Capture the cell that displays the provided text and extract its [X, Y] central coordinate. 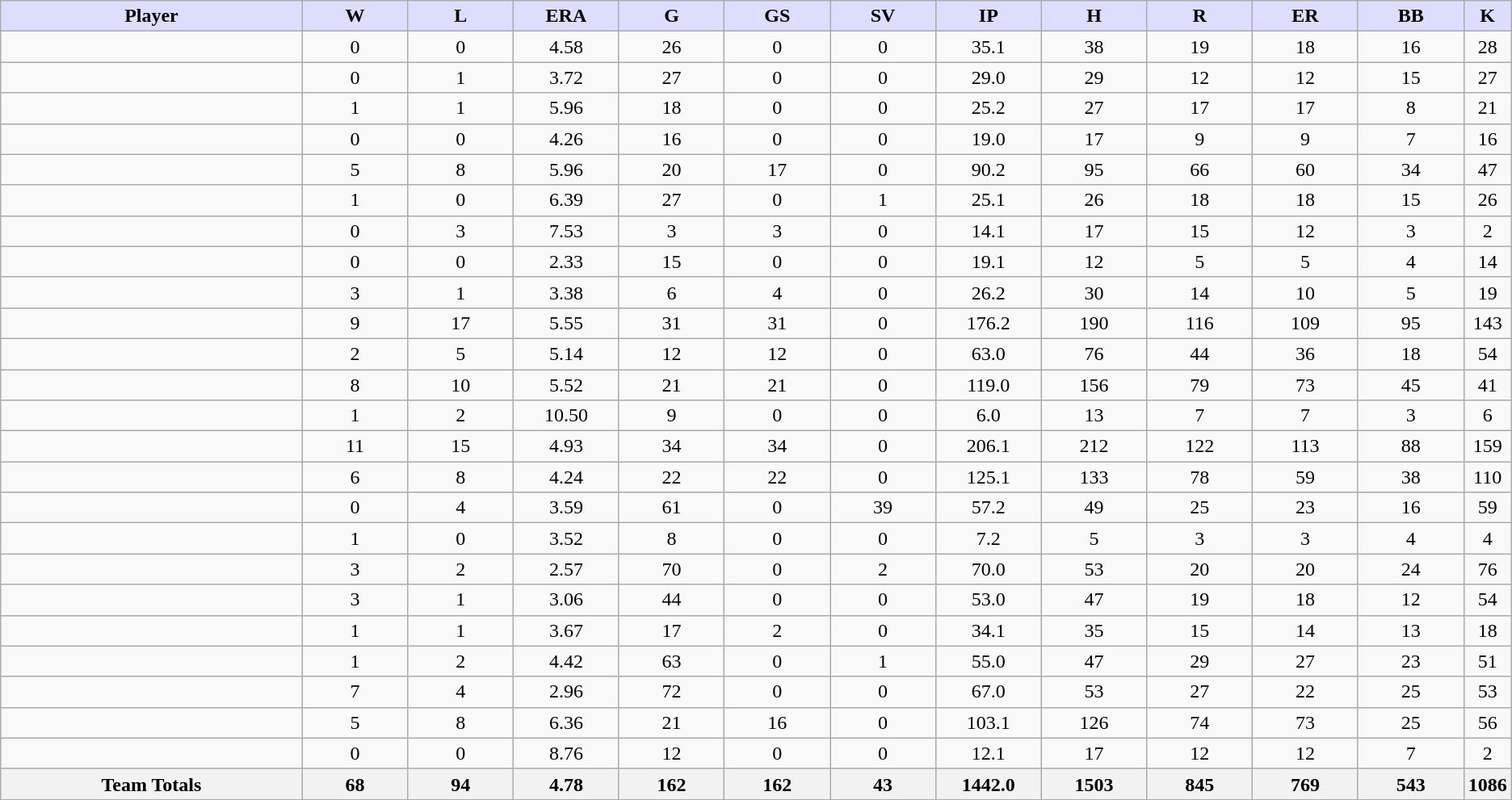
12.1 [989, 753]
53.0 [989, 600]
ER [1305, 16]
63.0 [989, 354]
11 [355, 446]
29.0 [989, 77]
Team Totals [152, 784]
36 [1305, 354]
24 [1410, 569]
6.36 [567, 723]
57.2 [989, 508]
63 [672, 661]
3.38 [567, 292]
30 [1094, 292]
70 [672, 569]
176.2 [989, 323]
60 [1305, 170]
5.52 [567, 385]
BB [1410, 16]
6.0 [989, 416]
34.1 [989, 630]
R [1200, 16]
133 [1094, 477]
156 [1094, 385]
H [1094, 16]
35 [1094, 630]
10.50 [567, 416]
25.1 [989, 200]
113 [1305, 446]
1442.0 [989, 784]
109 [1305, 323]
2.57 [567, 569]
19.0 [989, 139]
3.59 [567, 508]
90.2 [989, 170]
51 [1488, 661]
5.14 [567, 354]
206.1 [989, 446]
119.0 [989, 385]
1086 [1488, 784]
543 [1410, 784]
3.52 [567, 538]
66 [1200, 170]
55.0 [989, 661]
39 [884, 508]
4.26 [567, 139]
159 [1488, 446]
25.2 [989, 108]
GS [777, 16]
28 [1488, 47]
70.0 [989, 569]
88 [1410, 446]
19.1 [989, 262]
4.42 [567, 661]
72 [672, 692]
6.39 [567, 200]
74 [1200, 723]
14.1 [989, 231]
3.72 [567, 77]
7.53 [567, 231]
43 [884, 784]
78 [1200, 477]
ERA [567, 16]
56 [1488, 723]
SV [884, 16]
Player [152, 16]
IP [989, 16]
67.0 [989, 692]
2.33 [567, 262]
769 [1305, 784]
143 [1488, 323]
3.06 [567, 600]
94 [460, 784]
45 [1410, 385]
5.55 [567, 323]
103.1 [989, 723]
7.2 [989, 538]
4.58 [567, 47]
79 [1200, 385]
212 [1094, 446]
126 [1094, 723]
61 [672, 508]
G [672, 16]
4.93 [567, 446]
110 [1488, 477]
190 [1094, 323]
8.76 [567, 753]
3.67 [567, 630]
125.1 [989, 477]
4.24 [567, 477]
845 [1200, 784]
41 [1488, 385]
49 [1094, 508]
L [460, 16]
68 [355, 784]
26.2 [989, 292]
1503 [1094, 784]
2.96 [567, 692]
K [1488, 16]
35.1 [989, 47]
4.78 [567, 784]
122 [1200, 446]
116 [1200, 323]
W [355, 16]
